Capture the cell that displays the provided text and extract its (X, Y) central coordinate. 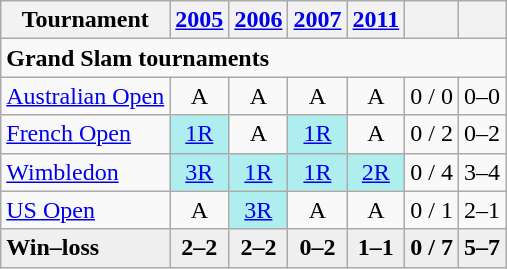
2007 (318, 20)
0 / 4 (432, 172)
Win–loss (86, 248)
0 / 1 (432, 210)
Australian Open (86, 96)
0–0 (482, 96)
0 / 0 (432, 96)
2005 (200, 20)
3–4 (482, 172)
2011 (376, 20)
5–7 (482, 248)
US Open (86, 210)
Wimbledon (86, 172)
Tournament (86, 20)
1–1 (376, 248)
0 / 2 (432, 134)
2–1 (482, 210)
2R (376, 172)
Grand Slam tournaments (254, 58)
French Open (86, 134)
0 / 7 (432, 248)
2006 (258, 20)
